Output the [x, y] coordinate of the center of the cell containing the given text.  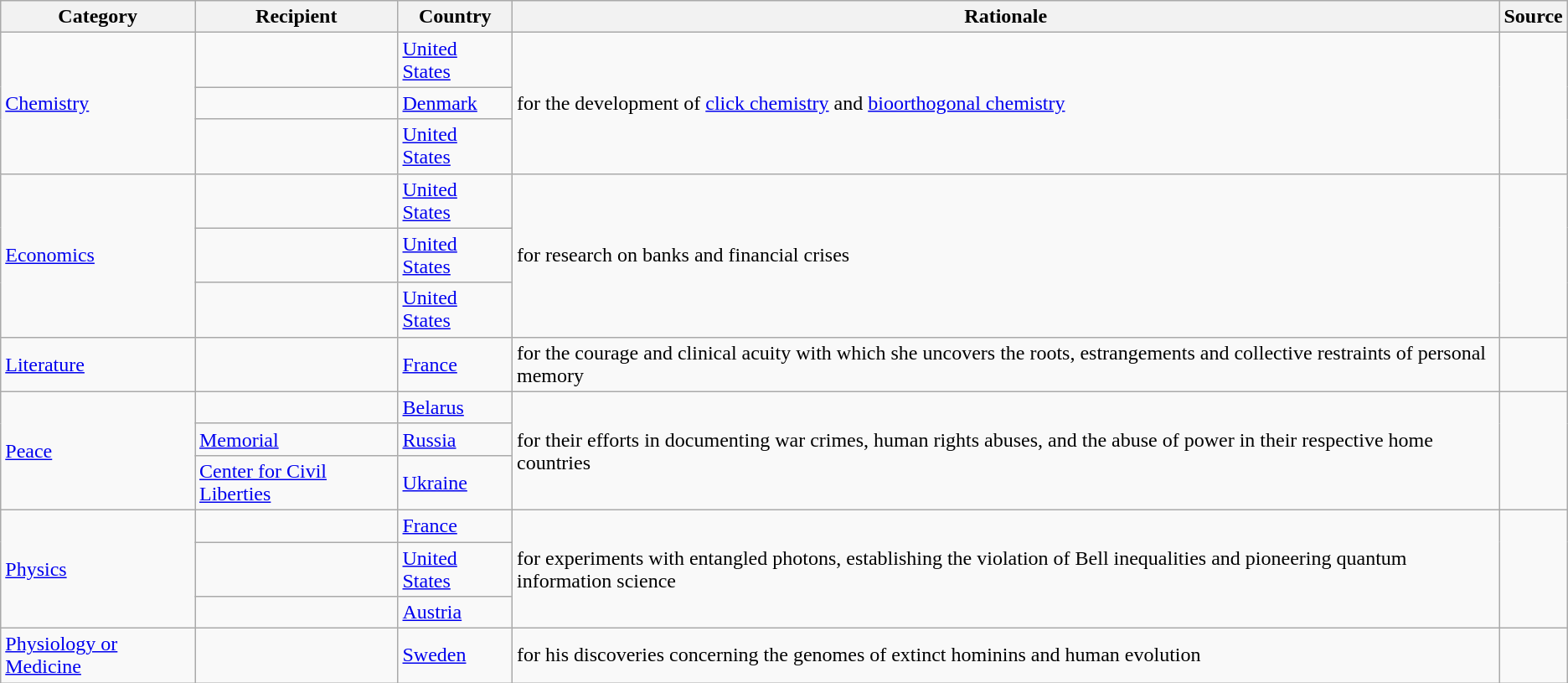
for his discoveries concerning the genomes of extinct hominins and human evolution [1005, 655]
Economics [98, 255]
Source [1533, 17]
Recipient [296, 17]
for experiments with entangled photons, establishing the violation of Bell inequalities and pioneering quantum information science [1005, 568]
Physiology or Medicine [98, 655]
Country [455, 17]
Sweden [455, 655]
Chemistry [98, 103]
Category [98, 17]
Rationale [1005, 17]
for the courage and clinical acuity with which she uncovers the roots, estrangements and collective restraints of personal memory [1005, 364]
Austria [455, 613]
Literature [98, 364]
Peace [98, 451]
Russia [455, 439]
for the development of click chemistry and bioorthogonal chemistry [1005, 103]
Denmark [455, 103]
Center for Civil Liberties [296, 483]
Memorial [296, 439]
Ukraine [455, 483]
for their efforts in documenting war crimes, human rights abuses, and the abuse of power in their respective home countries [1005, 451]
for research on banks and financial crises [1005, 255]
Belarus [455, 407]
Physics [98, 568]
